Output the (X, Y) coordinate of the center of the cell containing the given text.  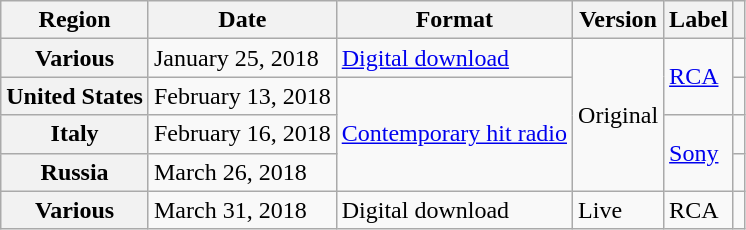
United States (75, 96)
Label (699, 20)
Live (618, 210)
February 13, 2018 (242, 96)
Format (454, 20)
March 26, 2018 (242, 172)
Sony (699, 153)
Russia (75, 172)
Version (618, 20)
March 31, 2018 (242, 210)
January 25, 2018 (242, 58)
Original (618, 115)
Contemporary hit radio (454, 134)
Date (242, 20)
Italy (75, 134)
Region (75, 20)
February 16, 2018 (242, 134)
